For the text-containing cell, return its midpoint in [x, y] coordinate format. 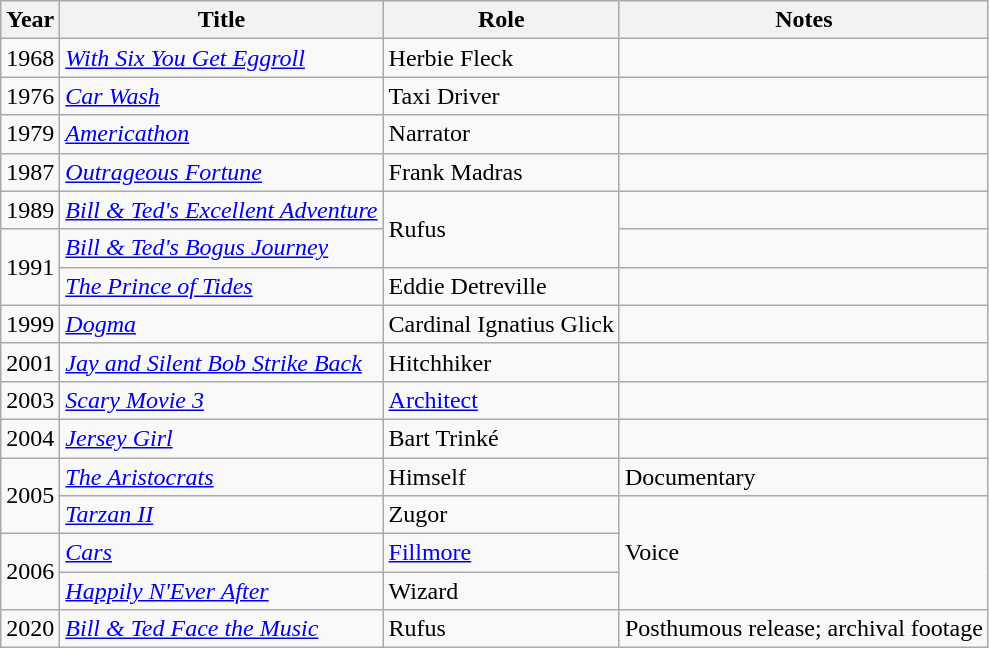
Fillmore [501, 553]
Bill & Ted's Excellent Adventure [222, 210]
1987 [30, 172]
Bart Trinké [501, 438]
Year [30, 20]
Taxi Driver [501, 96]
Voice [804, 553]
Americathon [222, 134]
Architect [501, 400]
Frank Madras [501, 172]
The Aristocrats [222, 477]
Jersey Girl [222, 438]
Herbie Fleck [501, 58]
Dogma [222, 324]
Jay and Silent Bob Strike Back [222, 362]
Bill & Ted Face the Music [222, 629]
Cardinal Ignatius Glick [501, 324]
Wizard [501, 591]
1989 [30, 210]
1979 [30, 134]
Documentary [804, 477]
2003 [30, 400]
1968 [30, 58]
Narrator [501, 134]
Notes [804, 20]
Bill & Ted's Bogus Journey [222, 248]
Scary Movie 3 [222, 400]
Posthumous release; archival footage [804, 629]
Car Wash [222, 96]
2004 [30, 438]
Zugor [501, 515]
2005 [30, 496]
The Prince of Tides [222, 286]
1999 [30, 324]
2001 [30, 362]
Eddie Detreville [501, 286]
Role [501, 20]
Himself [501, 477]
1991 [30, 267]
1976 [30, 96]
2006 [30, 572]
Outrageous Fortune [222, 172]
Title [222, 20]
Happily N'Ever After [222, 591]
2020 [30, 629]
Cars [222, 553]
Hitchhiker [501, 362]
Tarzan II [222, 515]
With Six You Get Eggroll [222, 58]
